Output the [X, Y] coordinate of the center of the cell containing the given text.  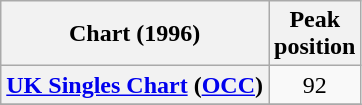
UK Singles Chart (OCC) [135, 85]
92 [314, 85]
Peakposition [314, 34]
Chart (1996) [135, 34]
